Determine the (x, y) coordinate at the center of the cell enclosing the given text.  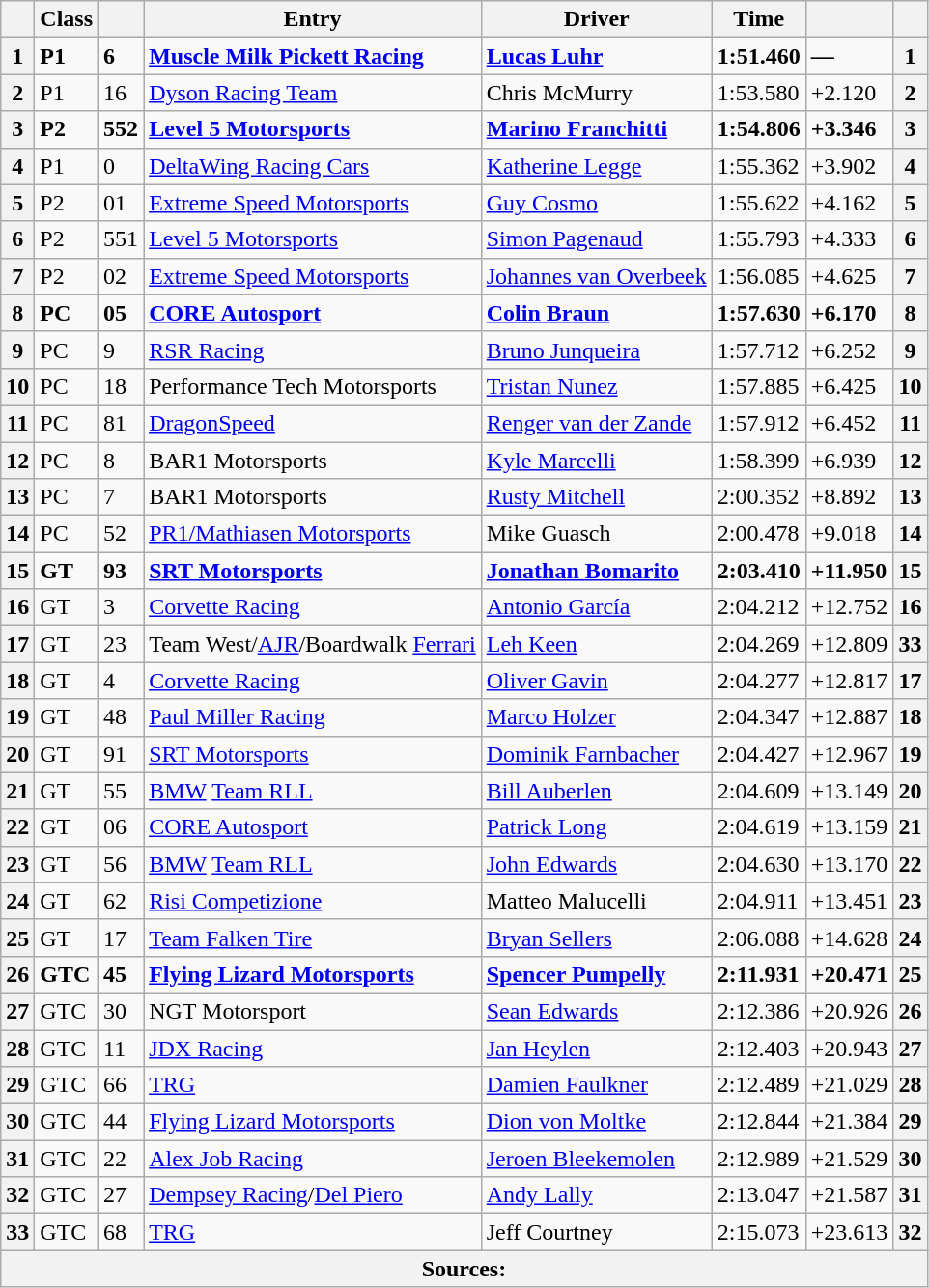
Dyson Racing Team (313, 93)
Antonio García (597, 607)
+2.120 (850, 93)
2:12.403 (759, 1048)
+12.809 (850, 644)
+21.384 (850, 1122)
Performance Tech Motorsports (313, 386)
2:04.269 (759, 644)
2:12.489 (759, 1085)
552 (122, 129)
+3.902 (850, 166)
Team West/AJR/Boardwalk Ferrari (313, 644)
2:13.047 (759, 1195)
2:11.931 (759, 974)
NGT Motorsport (313, 1011)
+14.628 (850, 938)
Mike Guasch (597, 534)
52 (122, 534)
+6.170 (850, 313)
Bryan Sellers (597, 938)
44 (122, 1122)
01 (122, 203)
Leh Keen (597, 644)
Driver (597, 19)
Chris McMurry (597, 93)
+6.425 (850, 386)
+8.892 (850, 497)
+13.149 (850, 791)
JDX Racing (313, 1048)
Simon Pagenaud (597, 239)
1:57.912 (759, 423)
2:04.609 (759, 791)
+6.452 (850, 423)
62 (122, 901)
2:04.911 (759, 901)
PR1/Mathiasen Motorsports (313, 534)
2:04.347 (759, 717)
Class (67, 19)
2:00.352 (759, 497)
+12.887 (850, 717)
2:04.619 (759, 827)
Johannes van Overbeek (597, 276)
Oliver Gavin (597, 681)
Time (759, 19)
Bruno Junqueira (597, 350)
2:03.410 (759, 571)
— (850, 56)
551 (122, 239)
Kyle Marcelli (597, 461)
1:53.580 (759, 93)
06 (122, 827)
RSR Racing (313, 350)
+21.587 (850, 1195)
+11.950 (850, 571)
56 (122, 864)
+23.613 (850, 1232)
Tristan Nunez (597, 386)
Sources: (464, 1269)
2:06.088 (759, 938)
+13.170 (850, 864)
Muscle Milk Pickett Racing (313, 56)
2:12.386 (759, 1011)
2:04.427 (759, 754)
2:00.478 (759, 534)
Spencer Pumpelly (597, 974)
02 (122, 276)
66 (122, 1085)
2:04.630 (759, 864)
Colin Braun (597, 313)
Jonathan Bomarito (597, 571)
2:12.844 (759, 1122)
45 (122, 974)
+20.926 (850, 1011)
+3.346 (850, 129)
Team Falken Tire (313, 938)
+12.967 (850, 754)
Jeroen Bleekemolen (597, 1159)
+13.451 (850, 901)
Dominik Farnbacher (597, 754)
Marino Franchitti (597, 129)
Jeff Courtney (597, 1232)
Damien Faulkner (597, 1085)
91 (122, 754)
DeltaWing Racing Cars (313, 166)
Paul Miller Racing (313, 717)
+20.943 (850, 1048)
1:51.460 (759, 56)
93 (122, 571)
Renger van der Zande (597, 423)
Risi Competizione (313, 901)
+6.252 (850, 350)
+13.159 (850, 827)
0 (122, 166)
1:54.806 (759, 129)
68 (122, 1232)
+21.529 (850, 1159)
+4.625 (850, 276)
Bill Auberlen (597, 791)
Jan Heylen (597, 1048)
Entry (313, 19)
Lucas Luhr (597, 56)
1:57.712 (759, 350)
1:58.399 (759, 461)
Matteo Malucelli (597, 901)
2:12.989 (759, 1159)
John Edwards (597, 864)
DragonSpeed (313, 423)
+6.939 (850, 461)
2:04.277 (759, 681)
2:15.073 (759, 1232)
+12.817 (850, 681)
Guy Cosmo (597, 203)
Patrick Long (597, 827)
Rusty Mitchell (597, 497)
48 (122, 717)
1:55.362 (759, 166)
Alex Job Racing (313, 1159)
+12.752 (850, 607)
81 (122, 423)
Katherine Legge (597, 166)
Andy Lally (597, 1195)
Dion von Moltke (597, 1122)
+9.018 (850, 534)
1:55.793 (759, 239)
Sean Edwards (597, 1011)
+21.029 (850, 1085)
55 (122, 791)
05 (122, 313)
+20.471 (850, 974)
1:57.630 (759, 313)
1:57.885 (759, 386)
+4.333 (850, 239)
Marco Holzer (597, 717)
Dempsey Racing/Del Piero (313, 1195)
+4.162 (850, 203)
1:55.622 (759, 203)
2:04.212 (759, 607)
1:56.085 (759, 276)
